Locate the cell with the specified text and output its (X, Y) center coordinate. 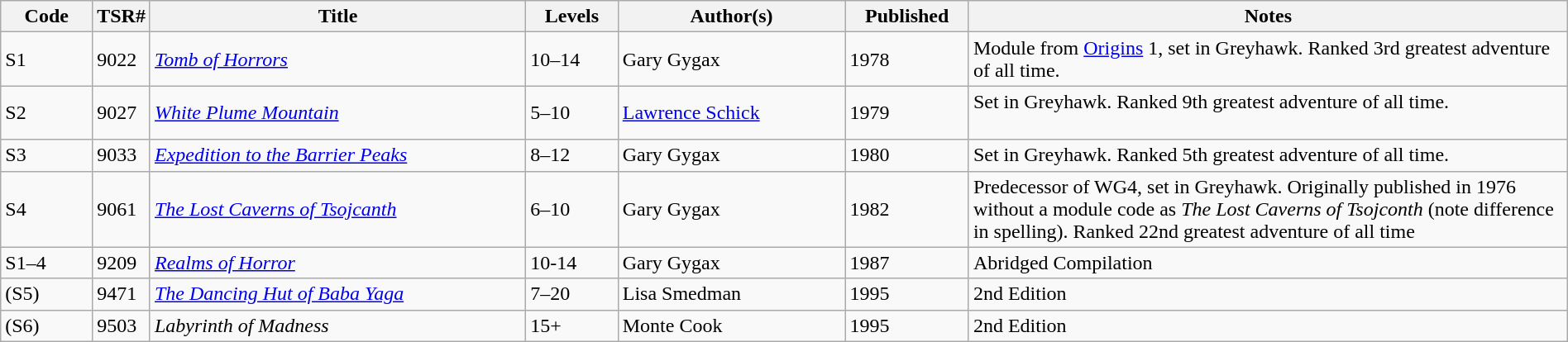
Author(s) (731, 17)
Lisa Smedman (731, 294)
15+ (572, 325)
9033 (122, 155)
8–12 (572, 155)
1980 (906, 155)
TSR# (122, 17)
S1–4 (46, 263)
The Dancing Hut of Baba Yaga (337, 294)
Expedition to the Barrier Peaks (337, 155)
9061 (122, 209)
Published (906, 17)
1979 (906, 112)
S3 (46, 155)
(S5) (46, 294)
9022 (122, 59)
9027 (122, 112)
Labyrinth of Madness (337, 325)
The Lost Caverns of Tsojcanth (337, 209)
Lawrence Schick (731, 112)
Notes (1268, 17)
(S6) (46, 325)
10–14 (572, 59)
Module from Origins 1, set in Greyhawk. Ranked 3rd greatest adventure of all time. (1268, 59)
10-14 (572, 263)
1987 (906, 263)
Title (337, 17)
Realms of Horror (337, 263)
7–20 (572, 294)
1978 (906, 59)
Tomb of Horrors (337, 59)
5–10 (572, 112)
Levels (572, 17)
6–10 (572, 209)
Set in Greyhawk. Ranked 5th greatest adventure of all time. (1268, 155)
S2 (46, 112)
S1 (46, 59)
9209 (122, 263)
9503 (122, 325)
S4 (46, 209)
White Plume Mountain (337, 112)
Code (46, 17)
Set in Greyhawk. Ranked 9th greatest adventure of all time. (1268, 112)
Monte Cook (731, 325)
1982 (906, 209)
9471 (122, 294)
Abridged Compilation (1268, 263)
